Extract the [X, Y] coordinate from the center of the cell holding the provided text.  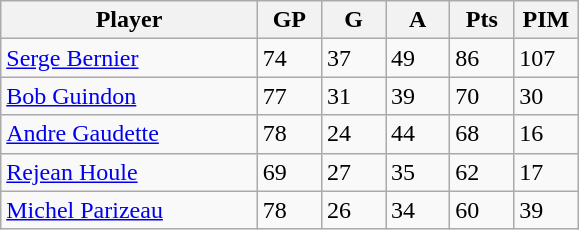
35 [418, 172]
60 [482, 210]
69 [289, 172]
86 [482, 58]
16 [546, 134]
Andre Gaudette [130, 134]
74 [289, 58]
G [353, 20]
37 [353, 58]
Bob Guindon [130, 96]
49 [418, 58]
27 [353, 172]
Michel Parizeau [130, 210]
Rejean Houle [130, 172]
PIM [546, 20]
Player [130, 20]
70 [482, 96]
30 [546, 96]
GP [289, 20]
Serge Bernier [130, 58]
44 [418, 134]
17 [546, 172]
62 [482, 172]
A [418, 20]
24 [353, 134]
77 [289, 96]
107 [546, 58]
31 [353, 96]
26 [353, 210]
68 [482, 134]
Pts [482, 20]
34 [418, 210]
